From the cell containing the given text, extract its center point as (X, Y) coordinate. 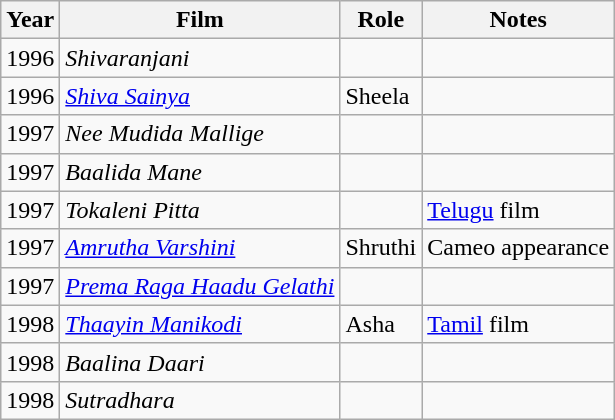
Shiva Sainya (200, 96)
Notes (518, 20)
Nee Mudida Mallige (200, 134)
Shruthi (381, 248)
Shivaranjani (200, 58)
Sheela (381, 96)
Role (381, 20)
Sutradhara (200, 400)
Telugu film (518, 210)
Year (30, 20)
Tokaleni Pitta (200, 210)
Amrutha Varshini (200, 248)
Cameo appearance (518, 248)
Tamil film (518, 324)
Film (200, 20)
Thaayin Manikodi (200, 324)
Baalina Daari (200, 362)
Asha (381, 324)
Prema Raga Haadu Gelathi (200, 286)
Baalida Mane (200, 172)
